Pinpoint the cell where the given text exists, returning its [X, Y] midpoint coordinate. 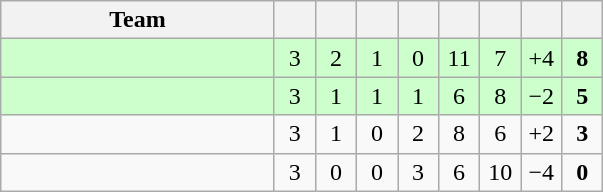
Team [138, 20]
+4 [542, 58]
+2 [542, 134]
5 [582, 96]
−4 [542, 172]
−2 [542, 96]
10 [500, 172]
7 [500, 58]
11 [460, 58]
